Detect which cell encompasses the target text, then output its [X, Y] center coordinate. 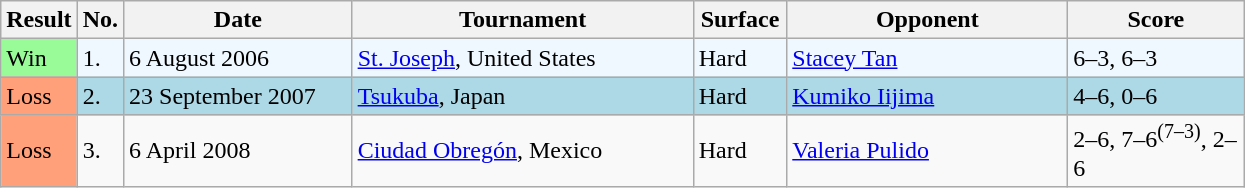
3. [100, 151]
Valeria Pulido [928, 151]
Score [1156, 20]
Win [39, 58]
23 September 2007 [238, 96]
Tsukuba, Japan [522, 96]
Ciudad Obregón, Mexico [522, 151]
Result [39, 20]
1. [100, 58]
6 April 2008 [238, 151]
2. [100, 96]
Kumiko Iijima [928, 96]
No. [100, 20]
2–6, 7–6(7–3), 2–6 [1156, 151]
6 August 2006 [238, 58]
Date [238, 20]
4–6, 0–6 [1156, 96]
Opponent [928, 20]
6–3, 6–3 [1156, 58]
Surface [740, 20]
St. Joseph, United States [522, 58]
Tournament [522, 20]
Stacey Tan [928, 58]
